For the text-containing cell, return its midpoint in (x, y) coordinate format. 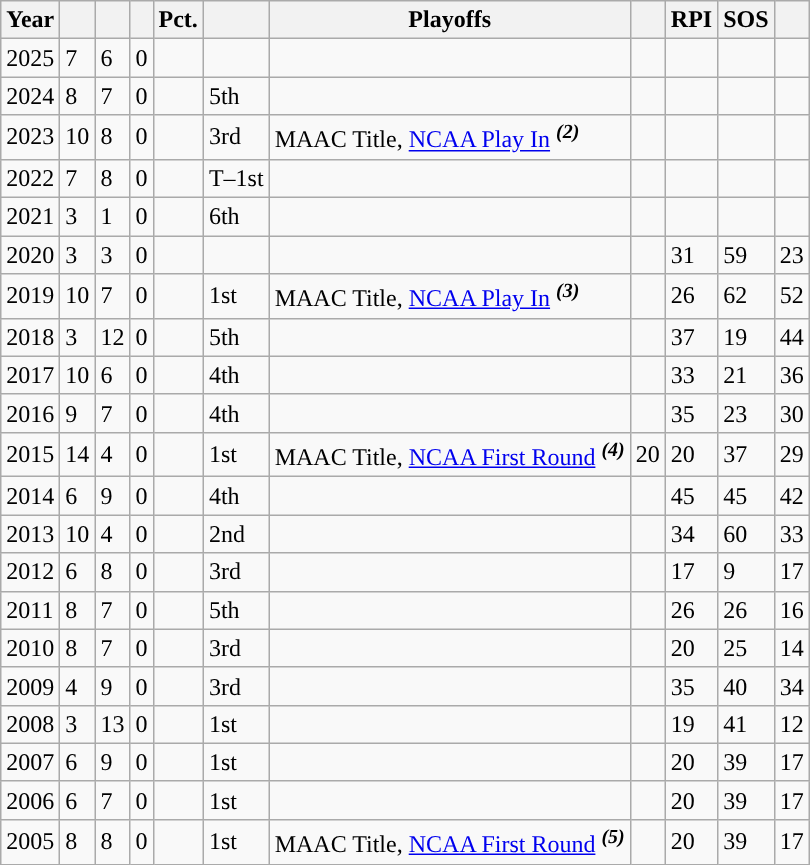
SOS (746, 20)
52 (792, 296)
MAAC Title, NCAA Play In (2) (450, 138)
59 (746, 255)
2024 (30, 96)
2010 (30, 648)
16 (792, 610)
2008 (30, 724)
2017 (30, 375)
29 (792, 454)
MAAC Title, NCAA First Round (5) (450, 842)
2009 (30, 686)
13 (112, 724)
2006 (30, 800)
42 (792, 496)
2021 (30, 217)
40 (746, 686)
2019 (30, 296)
2022 (30, 178)
RPI (691, 20)
MAAC Title, NCAA Play In (3) (450, 296)
Playoffs (450, 20)
2025 (30, 58)
2005 (30, 842)
31 (691, 255)
25 (746, 648)
2018 (30, 337)
6th (236, 217)
T–1st (236, 178)
60 (746, 534)
2015 (30, 454)
41 (746, 724)
2014 (30, 496)
62 (746, 296)
2007 (30, 762)
30 (792, 413)
2013 (30, 534)
2020 (30, 255)
Year (30, 20)
21 (746, 375)
MAAC Title, NCAA First Round (4) (450, 454)
36 (792, 375)
2016 (30, 413)
2023 (30, 138)
1 (112, 217)
2012 (30, 572)
2nd (236, 534)
44 (792, 337)
2011 (30, 610)
Pct. (178, 20)
